Scan for the cell matching the given text and deliver its [x, y] coordinate at center. 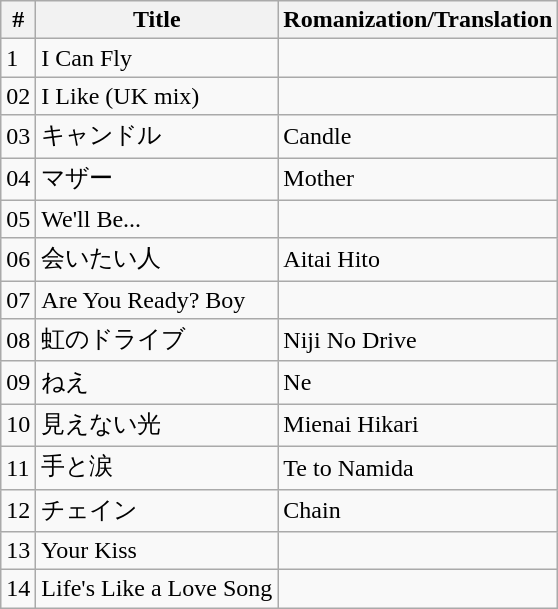
09 [18, 382]
Niji No Drive [418, 340]
ねえ [157, 382]
04 [18, 180]
虹のドライブ [157, 340]
Te to Namida [418, 468]
Your Kiss [157, 551]
10 [18, 426]
12 [18, 510]
07 [18, 300]
見えない光 [157, 426]
03 [18, 136]
I Can Fly [157, 58]
14 [18, 589]
05 [18, 219]
02 [18, 96]
手と涙 [157, 468]
08 [18, 340]
1 [18, 58]
Aitai Hito [418, 260]
Life's Like a Love Song [157, 589]
キャンドル [157, 136]
Candle [418, 136]
会いたい人 [157, 260]
Mother [418, 180]
06 [18, 260]
We'll Be... [157, 219]
Are You Ready? Boy [157, 300]
チェイン [157, 510]
Title [157, 20]
マザー [157, 180]
11 [18, 468]
Chain [418, 510]
Ne [418, 382]
Romanization/Translation [418, 20]
Mienai Hikari [418, 426]
13 [18, 551]
I Like (UK mix) [157, 96]
# [18, 20]
